Locate the cell with the specified text and output its [X, Y] center coordinate. 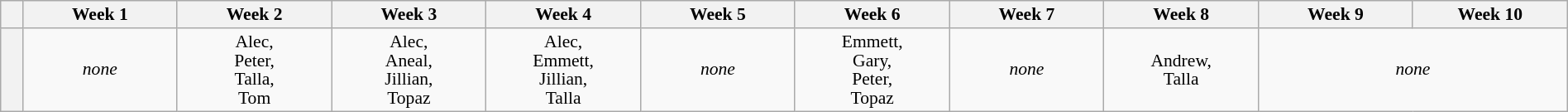
Week 9 [1336, 15]
Week 5 [718, 15]
Alec,Emmett,Jillian,Talla [564, 70]
Alec,Aneal,Jillian,Topaz [409, 70]
Week 1 [99, 15]
Week 10 [1490, 15]
Emmett, Gary,Peter,Topaz [872, 70]
Week 2 [255, 15]
Week 3 [409, 15]
Week 4 [564, 15]
Alec,Peter,Talla,Tom [255, 70]
Week 6 [872, 15]
Andrew, Talla [1181, 70]
Week 8 [1181, 15]
Week 7 [1027, 15]
